Scan for the cell matching the given text and deliver its (X, Y) coordinate at center. 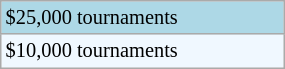
$10,000 tournaments (142, 51)
$25,000 tournaments (142, 17)
